Output the [x, y] coordinate of the center of the cell containing the given text.  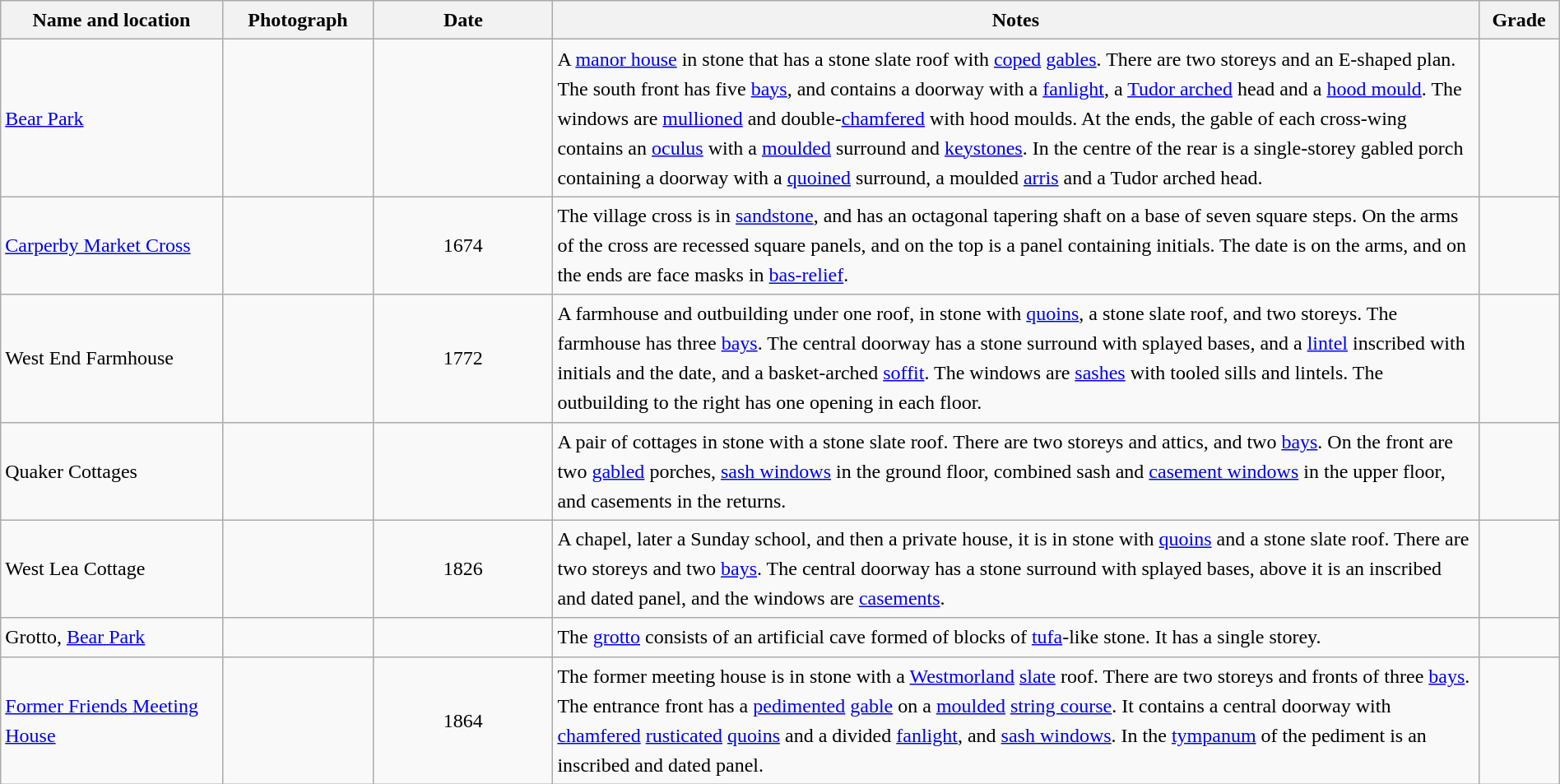
Grade [1519, 20]
1864 [463, 721]
Photograph [298, 20]
Bear Park [112, 118]
Date [463, 20]
1674 [463, 245]
Former Friends Meeting House [112, 721]
The grotto consists of an artificial cave formed of blocks of tufa-like stone. It has a single storey. [1015, 637]
Carperby Market Cross [112, 245]
West End Farmhouse [112, 359]
West Lea Cottage [112, 569]
1772 [463, 359]
Notes [1015, 20]
1826 [463, 569]
Grotto, Bear Park [112, 637]
Name and location [112, 20]
Quaker Cottages [112, 471]
